Determine the (x, y) coordinate at the center of the cell enclosing the given text.  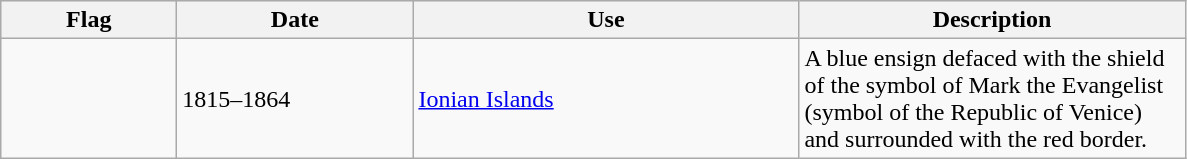
Flag (89, 20)
Ionian Islands (606, 98)
Date (295, 20)
Description (992, 20)
A blue ensign defaced with the shield of the symbol of Mark the Evangelist (symbol of the Republic of Venice) and surrounded with the red border. (992, 98)
1815–1864 (295, 98)
Use (606, 20)
